Identify which cell holds the provided text, then report its [x, y] central coordinate. 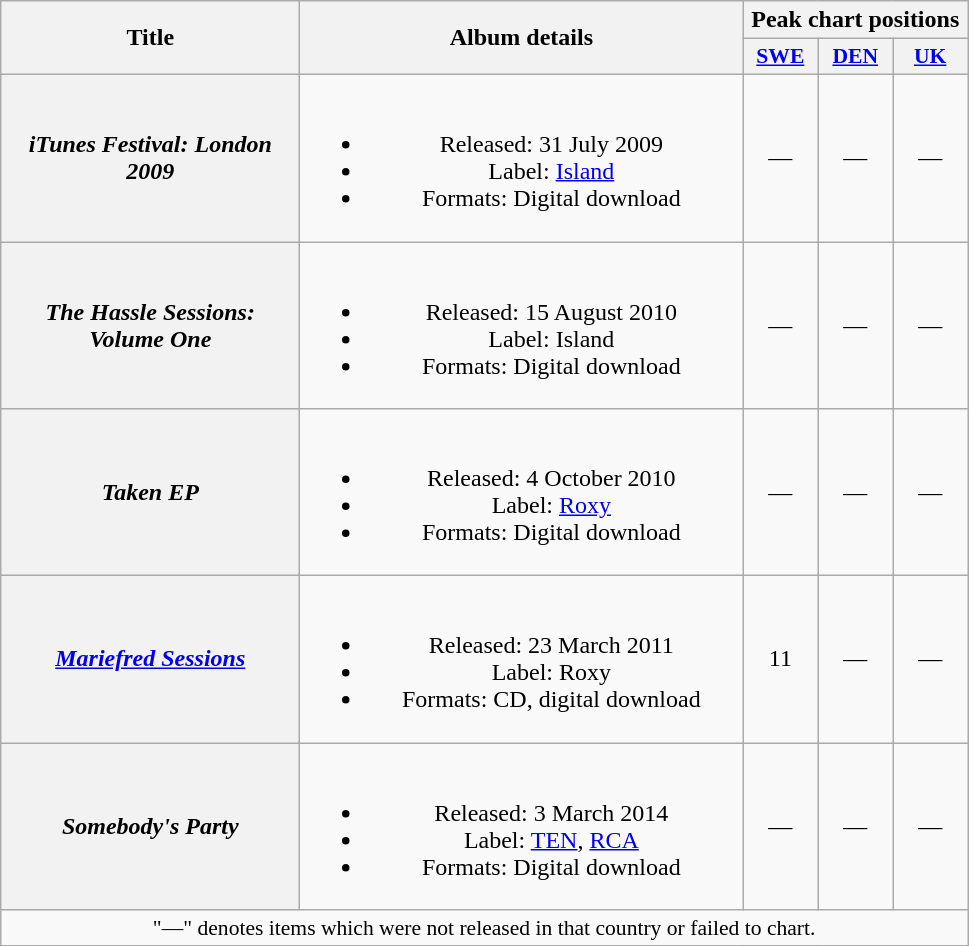
Taken EP [150, 492]
SWE [780, 57]
Released: 23 March 2011Label: RoxyFormats: CD, digital download [522, 660]
Released: 4 October 2010Label: RoxyFormats: Digital download [522, 492]
11 [780, 660]
UK [930, 57]
DEN [856, 57]
"—" denotes items which were not released in that country or failed to chart. [484, 928]
Released: 3 March 2014Label: TEN, RCAFormats: Digital download [522, 826]
Peak chart positions [856, 20]
iTunes Festival: London 2009 [150, 158]
Released: 31 July 2009Label: IslandFormats: Digital download [522, 158]
Album details [522, 38]
Mariefred Sessions [150, 660]
Released: 15 August 2010Label: IslandFormats: Digital download [522, 326]
Somebody's Party [150, 826]
The Hassle Sessions: Volume One [150, 326]
Title [150, 38]
